Provide the (x, y) coordinate of the cell's center where the given text is located.  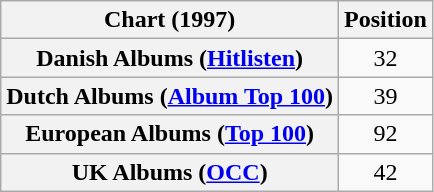
Danish Albums (Hitlisten) (170, 58)
Dutch Albums (Album Top 100) (170, 96)
UK Albums (OCC) (170, 172)
Position (386, 20)
39 (386, 96)
92 (386, 134)
Chart (1997) (170, 20)
42 (386, 172)
European Albums (Top 100) (170, 134)
32 (386, 58)
